Return the [X, Y] coordinate for the center point of the cell that contains the specified text.  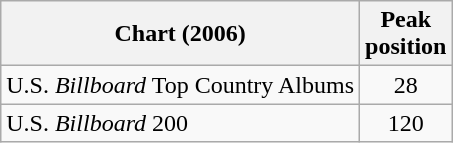
Peakposition [406, 34]
U.S. Billboard 200 [180, 123]
Chart (2006) [180, 34]
28 [406, 85]
120 [406, 123]
U.S. Billboard Top Country Albums [180, 85]
